For the text-containing cell, return its midpoint in (x, y) coordinate format. 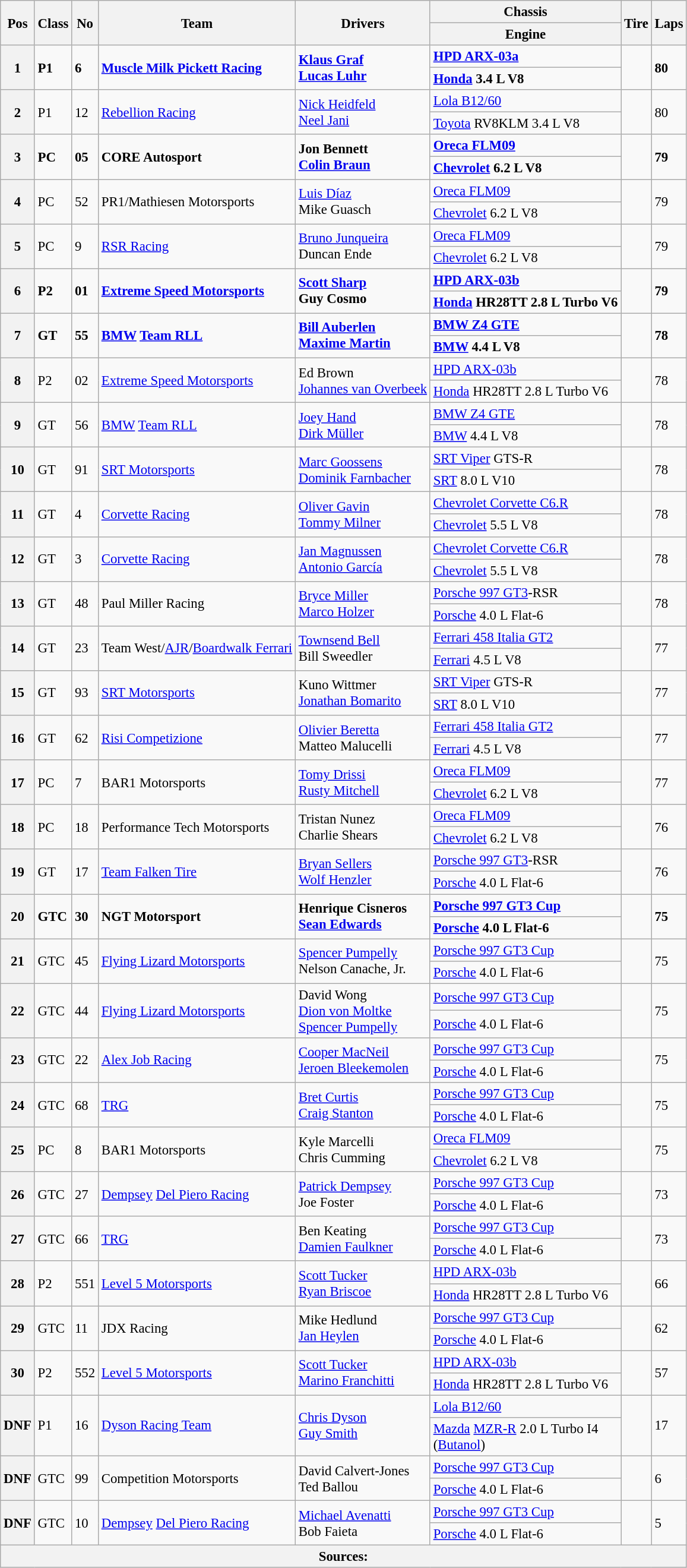
Jan Magnussen Antonio García (362, 559)
57 (669, 1373)
13 (18, 604)
93 (86, 693)
Pos (18, 23)
Bruno Junqueira Duncan Ende (362, 246)
99 (86, 1478)
Spencer Pumpelly Nelson Canache, Jr. (362, 961)
45 (86, 961)
29 (18, 1329)
05 (86, 157)
Mazda MZR-R 2.0 L Turbo I4(Butanol) (525, 1437)
56 (86, 425)
Performance Tech Motorsports (197, 827)
HPD ARX-03a (525, 56)
Tristan Nunez Charlie Shears (362, 827)
Marc Goossens Dominik Farnbacher (362, 469)
Team West/AJR/Boardwalk Ferrari (197, 649)
Paul Miller Racing (197, 604)
Olivier Beretta Matteo Malucelli (362, 738)
28 (18, 1283)
Laps (669, 23)
Risi Competizione (197, 738)
Henrique Cisneros Sean Edwards (362, 916)
Tire (637, 23)
14 (18, 649)
Dyson Racing Team (197, 1425)
Nick Heidfeld Neel Jani (362, 112)
55 (86, 335)
Michael Avenatti Bob Faieta (362, 1523)
Engine (525, 34)
Chris Dyson Guy Smith (362, 1425)
Joey Hand Dirk Müller (362, 425)
PR1/Mathiesen Motorsports (197, 202)
Scott Sharp Guy Cosmo (362, 291)
26 (18, 1194)
01 (86, 291)
Competition Motorsports (197, 1478)
Honda 3.4 L V8 (525, 79)
Bryan Sellers Wolf Henzler (362, 872)
Scott Tucker Marino Franchitti (362, 1373)
Drivers (362, 23)
No (86, 23)
JDX Racing (197, 1329)
21 (18, 961)
Ben Keating Damien Faulkner (362, 1238)
Bill Auberlen Maxime Martin (362, 335)
551 (86, 1283)
RSR Racing (197, 246)
19 (18, 872)
NGT Motorsport (197, 916)
24 (18, 1105)
91 (86, 469)
Oliver Gavin Tommy Milner (362, 515)
02 (86, 380)
Scott Tucker Ryan Briscoe (362, 1283)
Toyota RV8KLM 3.4 L V8 (525, 124)
Sources: (343, 1557)
Mike Hedlund Jan Heylen (362, 1329)
68 (86, 1105)
15 (18, 693)
2 (18, 112)
Bret Curtis Craig Stanton (362, 1105)
552 (86, 1373)
Muscle Milk Pickett Racing (197, 68)
Patrick Dempsey Joe Foster (362, 1194)
Alex Job Racing (197, 1060)
Luis Díaz Mike Guasch (362, 202)
Team (197, 23)
Ed Brown Johannes van Overbeek (362, 380)
David Calvert-Jones Ted Ballou (362, 1478)
Class (53, 23)
Bryce Miller Marco Holzer (362, 604)
Kyle Marcelli Chris Cumming (362, 1149)
Kuno Wittmer Jonathan Bomarito (362, 693)
25 (18, 1149)
52 (86, 202)
Tomy Drissi Rusty Mitchell (362, 782)
Cooper MacNeil Jeroen Bleekemolen (362, 1060)
CORE Autosport (197, 157)
Townsend Bell Bill Sweedler (362, 649)
Klaus Graf Lucas Luhr (362, 68)
1 (18, 68)
Chassis (525, 12)
Team Falken Tire (197, 872)
David Wong Dion von Moltke Spencer Pumpelly (362, 1011)
Jon Bennett Colin Braun (362, 157)
Rebellion Racing (197, 112)
48 (86, 604)
44 (86, 1011)
20 (18, 916)
